Locate the cell with the specified text and output its [x, y] center coordinate. 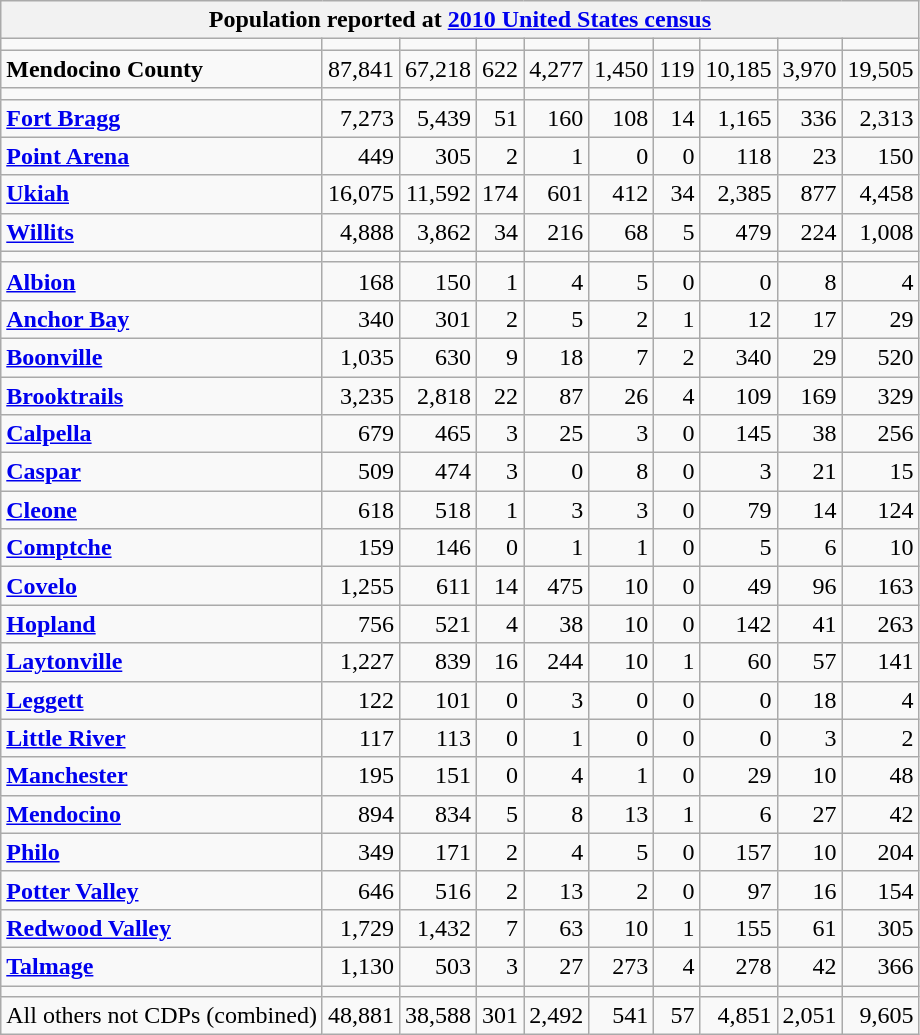
195 [360, 776]
67,218 [438, 69]
4,888 [360, 232]
Potter Valley [162, 890]
109 [738, 395]
1,227 [360, 662]
79 [738, 510]
465 [438, 434]
224 [810, 232]
Cleone [162, 510]
1,008 [880, 232]
11,592 [438, 194]
157 [738, 852]
22 [500, 395]
Boonville [162, 357]
87 [556, 395]
329 [880, 395]
7,273 [360, 118]
Anchor Bay [162, 319]
163 [880, 586]
216 [556, 232]
169 [810, 395]
204 [880, 852]
679 [360, 434]
171 [438, 852]
877 [810, 194]
894 [360, 814]
4,458 [880, 194]
Albion [162, 281]
541 [622, 1016]
Fort Bragg [162, 118]
96 [810, 586]
2,492 [556, 1016]
12 [738, 319]
101 [438, 700]
122 [360, 700]
119 [677, 69]
141 [880, 662]
51 [500, 118]
3,970 [810, 69]
25 [556, 434]
2,385 [738, 194]
108 [622, 118]
118 [738, 156]
Talmage [162, 966]
38,588 [438, 1016]
244 [556, 662]
611 [438, 586]
839 [438, 662]
Comptche [162, 548]
Brooktrails [162, 395]
601 [556, 194]
97 [738, 890]
516 [438, 890]
68 [622, 232]
Philo [162, 852]
1,165 [738, 118]
834 [438, 814]
49 [738, 586]
48 [880, 776]
Willits [162, 232]
Little River [162, 738]
503 [438, 966]
All others not CDPs (combined) [162, 1016]
19,505 [880, 69]
41 [810, 624]
Manchester [162, 776]
474 [438, 472]
273 [622, 966]
509 [360, 472]
Redwood Valley [162, 928]
256 [880, 434]
349 [360, 852]
Leggett [162, 700]
23 [810, 156]
Population reported at 2010 United States census [460, 20]
Mendocino County [162, 69]
2,818 [438, 395]
278 [738, 966]
146 [438, 548]
26 [622, 395]
618 [360, 510]
159 [360, 548]
87,841 [360, 69]
117 [360, 738]
646 [360, 890]
263 [880, 624]
4,277 [556, 69]
3,235 [360, 395]
1,035 [360, 357]
60 [738, 662]
Calpella [162, 434]
2,313 [880, 118]
Point Arena [162, 156]
63 [556, 928]
Caspar [162, 472]
113 [438, 738]
21 [810, 472]
412 [622, 194]
Mendocino [162, 814]
1,255 [360, 586]
124 [880, 510]
3,862 [438, 232]
48,881 [360, 1016]
756 [360, 624]
366 [880, 966]
5,439 [438, 118]
142 [738, 624]
Ukiah [162, 194]
17 [810, 319]
16,075 [360, 194]
630 [438, 357]
Laytonville [162, 662]
1,450 [622, 69]
1,729 [360, 928]
154 [880, 890]
336 [810, 118]
168 [360, 281]
174 [500, 194]
9 [500, 357]
518 [438, 510]
160 [556, 118]
2,051 [810, 1016]
15 [880, 472]
61 [810, 928]
1,130 [360, 966]
449 [360, 156]
622 [500, 69]
Covelo [162, 586]
475 [556, 586]
151 [438, 776]
155 [738, 928]
9,605 [880, 1016]
520 [880, 357]
145 [738, 434]
Hopland [162, 624]
479 [738, 232]
4,851 [738, 1016]
10,185 [738, 69]
521 [438, 624]
1,432 [438, 928]
